Output the [X, Y] coordinate of the center of the cell containing the given text.  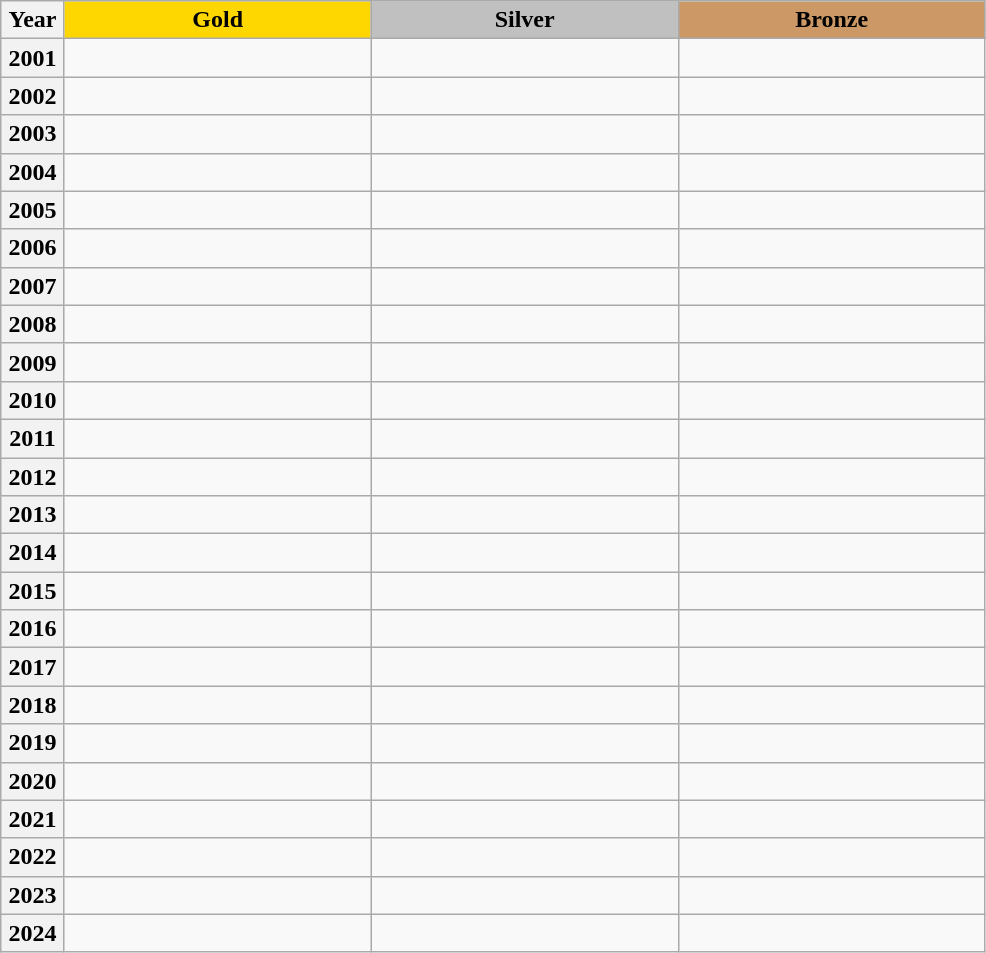
2020 [32, 781]
2007 [32, 286]
2002 [32, 96]
2024 [32, 933]
2009 [32, 362]
2022 [32, 857]
Gold [218, 20]
2021 [32, 819]
2005 [32, 210]
2019 [32, 743]
Silver [524, 20]
Year [32, 20]
2016 [32, 629]
2018 [32, 705]
2003 [32, 134]
2010 [32, 400]
2015 [32, 591]
2006 [32, 248]
2004 [32, 172]
2023 [32, 895]
2012 [32, 477]
Bronze [832, 20]
2008 [32, 324]
2017 [32, 667]
2001 [32, 58]
2013 [32, 515]
2011 [32, 438]
2014 [32, 553]
